Extract the [X, Y] coordinate from the center of the cell holding the provided text.  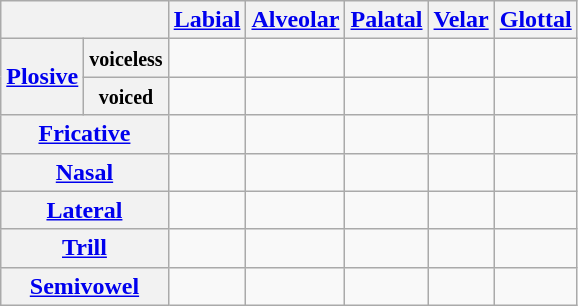
Palatal [386, 20]
Lateral [84, 210]
Labial [207, 20]
Nasal [84, 172]
Alveolar [296, 20]
Plosive [42, 77]
Glottal [536, 20]
Fricative [84, 134]
voiced [126, 96]
voiceless [126, 58]
Semivowel [84, 286]
Velar [461, 20]
Trill [84, 248]
